Provide the (X, Y) coordinate of the cell's center where the given text is located.  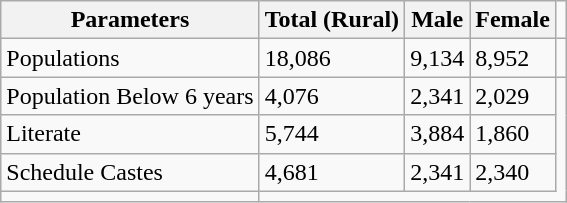
Literate (130, 134)
2,340 (513, 172)
1,860 (513, 134)
18,086 (332, 58)
Parameters (130, 20)
2,029 (513, 96)
4,076 (332, 96)
4,681 (332, 172)
Population Below 6 years (130, 96)
Male (438, 20)
8,952 (513, 58)
Total (Rural) (332, 20)
Populations (130, 58)
Schedule Castes (130, 172)
9,134 (438, 58)
3,884 (438, 134)
5,744 (332, 134)
Female (513, 20)
